Provide the (x, y) coordinate of the cell's center where the given text is located.  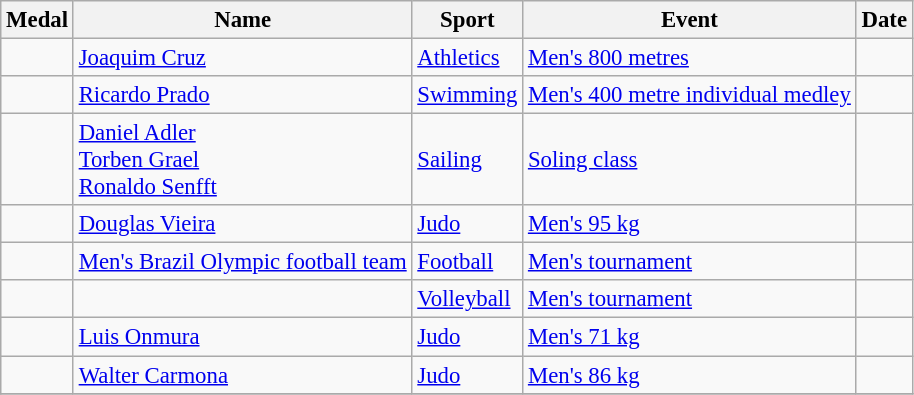
Daniel AdlerTorben GraelRonaldo Senfft (242, 160)
Ricardo Prado (242, 95)
Date (884, 20)
Walter Carmona (242, 375)
Name (242, 20)
Joaquim Cruz (242, 58)
Men's 86 kg (690, 375)
Men's 95 kg (690, 224)
Sailing (468, 160)
Athletics (468, 58)
Men's 400 metre individual medley (690, 95)
Soling class (690, 160)
Football (468, 262)
Sport (468, 20)
Medal (38, 20)
Swimming (468, 95)
Men's Brazil Olympic football team (242, 262)
Men's 71 kg (690, 337)
Men's 800 metres (690, 58)
Douglas Vieira (242, 224)
Volleyball (468, 299)
Event (690, 20)
Luis Onmura (242, 337)
